Search for the cell housing the specified text and yield its [x, y] center coordinate. 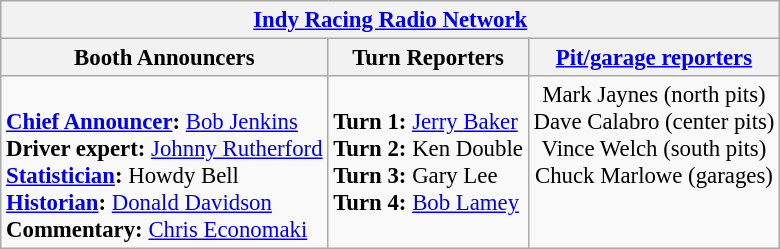
Chief Announcer: Bob Jenkins Driver expert: Johnny Rutherford Statistician: Howdy Bell Historian: Donald Davidson Commentary: Chris Economaki [164, 162]
Booth Announcers [164, 58]
Mark Jaynes (north pits)Dave Calabro (center pits)Vince Welch (south pits)Chuck Marlowe (garages) [654, 162]
Indy Racing Radio Network [390, 20]
Pit/garage reporters [654, 58]
Turn Reporters [428, 58]
Turn 1: Jerry Baker Turn 2: Ken Double Turn 3: Gary Lee Turn 4: Bob Lamey [428, 162]
